Extract the (x, y) coordinate from the center of the cell holding the provided text.  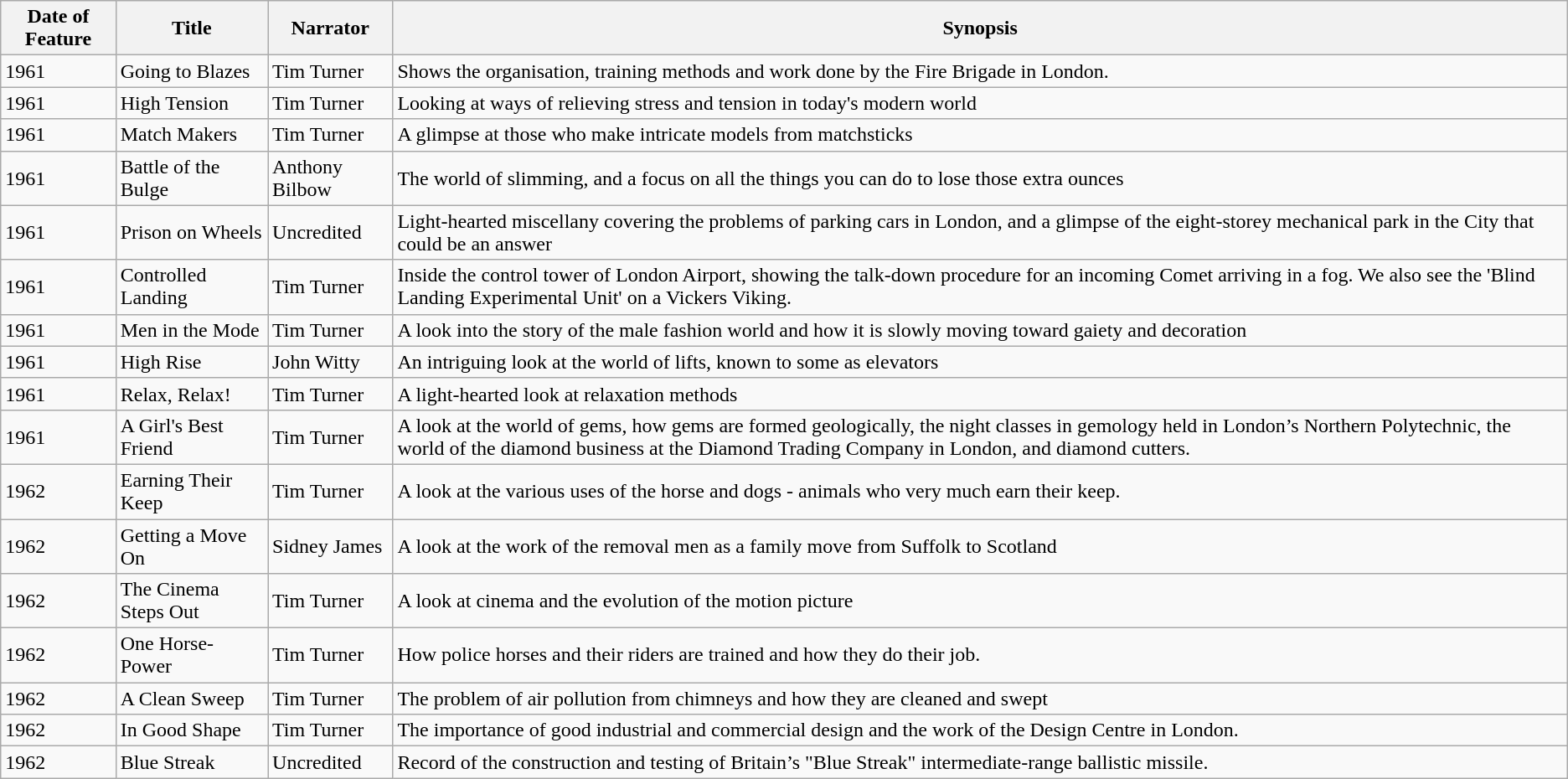
A look at cinema and the evolution of the motion picture (980, 601)
Anthony Bilbow (330, 178)
The world of slimming, and a focus on all the things you can do to lose those extra ounces (980, 178)
Men in the Mode (191, 330)
Sidney James (330, 546)
Prison on Wheels (191, 233)
Title (191, 28)
Looking at ways of relieving stress and tension in today's modern world (980, 103)
One Horse-Power (191, 655)
Narrator (330, 28)
A look at the work of the removal men as a family move from Suffolk to Scotland (980, 546)
Blue Streak (191, 762)
A glimpse at those who make intricate models from matchsticks (980, 135)
Shows the organisation, training methods and work done by the Fire Brigade in London. (980, 71)
Relax, Relax! (191, 394)
How police horses and their riders are trained and how they do their job. (980, 655)
In Good Shape (191, 730)
The Cinema Steps Out (191, 601)
Earning Their Keep (191, 491)
John Witty (330, 362)
Getting a Move On (191, 546)
Controlled Landing (191, 286)
Date of Feature (59, 28)
The importance of good industrial and commercial design and the work of the Design Centre in London. (980, 730)
An intriguing look at the world of lifts, known to some as elevators (980, 362)
Going to Blazes (191, 71)
A Girl's Best Friend (191, 437)
High Rise (191, 362)
High Tension (191, 103)
Synopsis (980, 28)
The problem of air pollution from chimneys and how they are cleaned and swept (980, 699)
A Clean Sweep (191, 699)
A look at the various uses of the horse and dogs - animals who very much earn their keep. (980, 491)
Match Makers (191, 135)
A light-hearted look at relaxation methods (980, 394)
Record of the construction and testing of Britain’s "Blue Streak" intermediate-range ballistic missile. (980, 762)
A look into the story of the male fashion world and how it is slowly moving toward gaiety and decoration (980, 330)
Battle of the Bulge (191, 178)
